Scan for the cell matching the given text and deliver its [X, Y] coordinate at center. 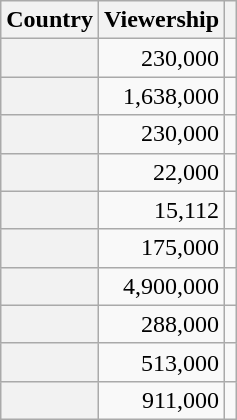
513,000 [161, 362]
1,638,000 [161, 96]
Country [50, 20]
15,112 [161, 210]
22,000 [161, 172]
288,000 [161, 324]
Viewership [161, 20]
175,000 [161, 248]
4,900,000 [161, 286]
911,000 [161, 400]
